Return the [x, y] coordinate for the center point of the cell that contains the specified text.  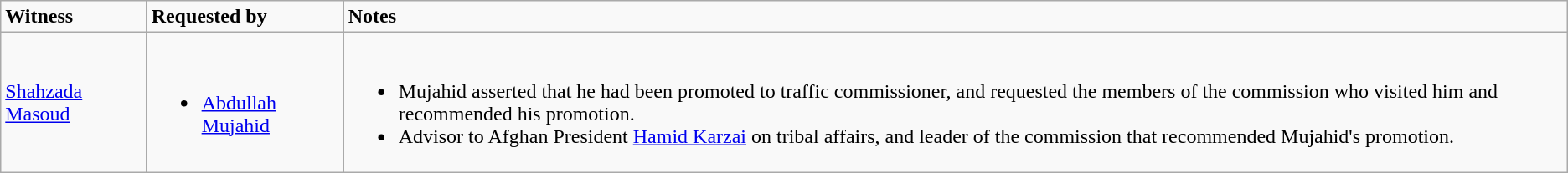
Abdullah Mujahid [245, 102]
Requested by [245, 17]
Shahzada Masoud [74, 102]
Witness [74, 17]
Notes [955, 17]
